Provide the [X, Y] coordinate of the cell's center where the given text is located.  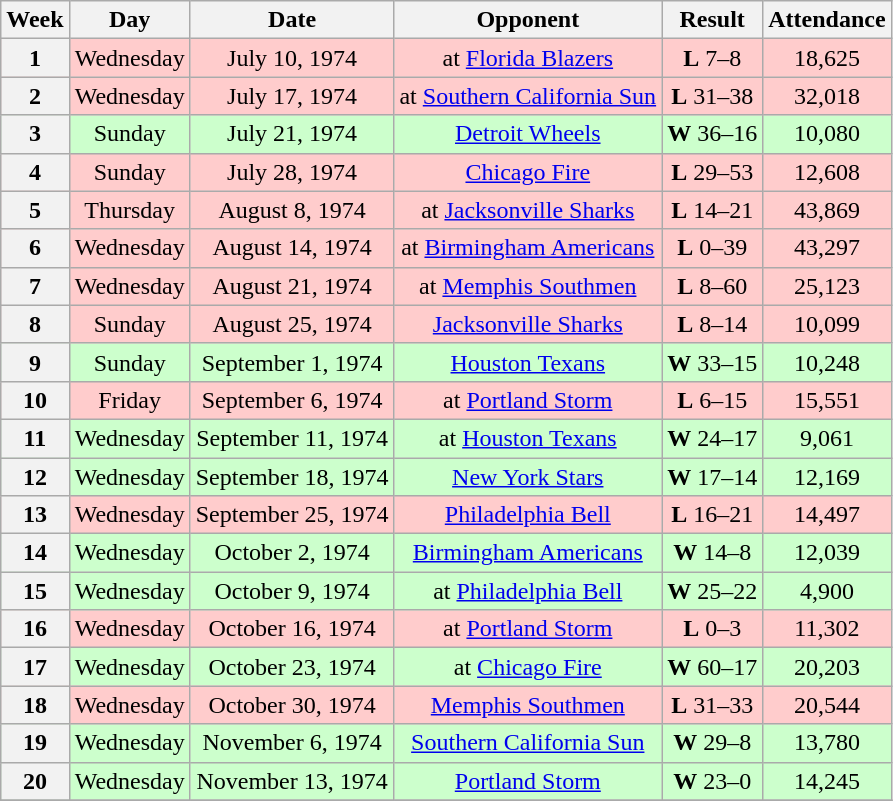
10,099 [827, 324]
12,169 [827, 477]
9 [35, 362]
W 33–15 [712, 362]
Result [712, 20]
Thursday [130, 210]
W 17–14 [712, 477]
August 21, 1974 [292, 286]
Day [130, 20]
September 1, 1974 [292, 362]
September 25, 1974 [292, 515]
October 9, 1974 [292, 591]
32,018 [827, 96]
L 6–15 [712, 400]
October 16, 1974 [292, 629]
September 6, 1974 [292, 400]
October 30, 1974 [292, 705]
L 31–33 [712, 705]
L 8–14 [712, 324]
New York Stars [528, 477]
5 [35, 210]
10,248 [827, 362]
August 8, 1974 [292, 210]
July 28, 1974 [292, 172]
13,780 [827, 743]
August 14, 1974 [292, 248]
November 6, 1974 [292, 743]
15 [35, 591]
12 [35, 477]
at Birmingham Americans [528, 248]
L 8–60 [712, 286]
7 [35, 286]
July 21, 1974 [292, 134]
July 17, 1974 [292, 96]
Chicago Fire [528, 172]
September 11, 1974 [292, 438]
14 [35, 553]
W 25–22 [712, 591]
L 7–8 [712, 58]
11,302 [827, 629]
3 [35, 134]
17 [35, 667]
L 29–53 [712, 172]
Philadelphia Bell [528, 515]
Birmingham Americans [528, 553]
W 24–17 [712, 438]
20,203 [827, 667]
Detroit Wheels [528, 134]
10,080 [827, 134]
at Memphis Southmen [528, 286]
20,544 [827, 705]
6 [35, 248]
2 [35, 96]
Week [35, 20]
Southern California Sun [528, 743]
Memphis Southmen [528, 705]
1 [35, 58]
L 0–3 [712, 629]
13 [35, 515]
12,039 [827, 553]
8 [35, 324]
Attendance [827, 20]
Friday [130, 400]
October 23, 1974 [292, 667]
20 [35, 781]
Opponent [528, 20]
14,245 [827, 781]
W 60–17 [712, 667]
October 2, 1974 [292, 553]
14,497 [827, 515]
L 14–21 [712, 210]
18 [35, 705]
W 14–8 [712, 553]
W 23–0 [712, 781]
15,551 [827, 400]
at Southern California Sun [528, 96]
16 [35, 629]
November 13, 1974 [292, 781]
25,123 [827, 286]
at Philadelphia Bell [528, 591]
9,061 [827, 438]
4 [35, 172]
August 25, 1974 [292, 324]
at Houston Texans [528, 438]
W 29–8 [712, 743]
at Chicago Fire [528, 667]
L 31–38 [712, 96]
L 0–39 [712, 248]
43,869 [827, 210]
19 [35, 743]
July 10, 1974 [292, 58]
18,625 [827, 58]
Houston Texans [528, 362]
4,900 [827, 591]
at Florida Blazers [528, 58]
L 16–21 [712, 515]
43,297 [827, 248]
Jacksonville Sharks [528, 324]
September 18, 1974 [292, 477]
at Jacksonville Sharks [528, 210]
Portland Storm [528, 781]
11 [35, 438]
10 [35, 400]
Date [292, 20]
12,608 [827, 172]
W 36–16 [712, 134]
